Determine the [X, Y] coordinate at the center of the cell enclosing the given text.  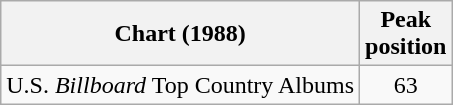
63 [406, 85]
U.S. Billboard Top Country Albums [180, 85]
Chart (1988) [180, 34]
Peakposition [406, 34]
